Scan for the cell matching the given text and deliver its (X, Y) coordinate at center. 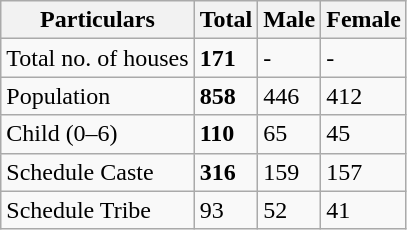
45 (364, 134)
52 (290, 210)
65 (290, 134)
Male (290, 20)
110 (226, 134)
157 (364, 172)
412 (364, 96)
Particulars (98, 20)
93 (226, 210)
41 (364, 210)
Schedule Caste (98, 172)
Schedule Tribe (98, 210)
316 (226, 172)
171 (226, 58)
159 (290, 172)
Total no. of houses (98, 58)
Population (98, 96)
Total (226, 20)
446 (290, 96)
858 (226, 96)
Female (364, 20)
Child (0–6) (98, 134)
